Provide the (x, y) coordinate of the cell's center where the given text is located.  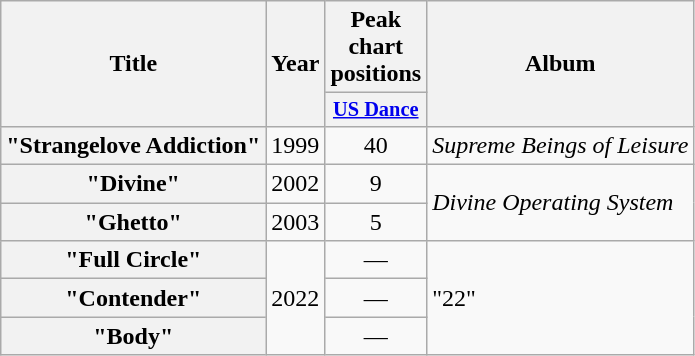
"Ghetto" (134, 222)
"Strangelove Addiction" (134, 145)
"22" (560, 298)
2003 (296, 222)
"Contender" (134, 298)
Divine Operating System (560, 203)
"Body" (134, 336)
9 (376, 184)
Supreme Beings of Leisure (560, 145)
40 (376, 145)
Title (134, 64)
US Dance (376, 110)
Year (296, 64)
Album (560, 64)
"Divine" (134, 184)
2022 (296, 298)
5 (376, 222)
Peak chart positions (376, 47)
"Full Circle" (134, 260)
2002 (296, 184)
1999 (296, 145)
